Provide the (x, y) coordinate of the cell's center where the given text is located.  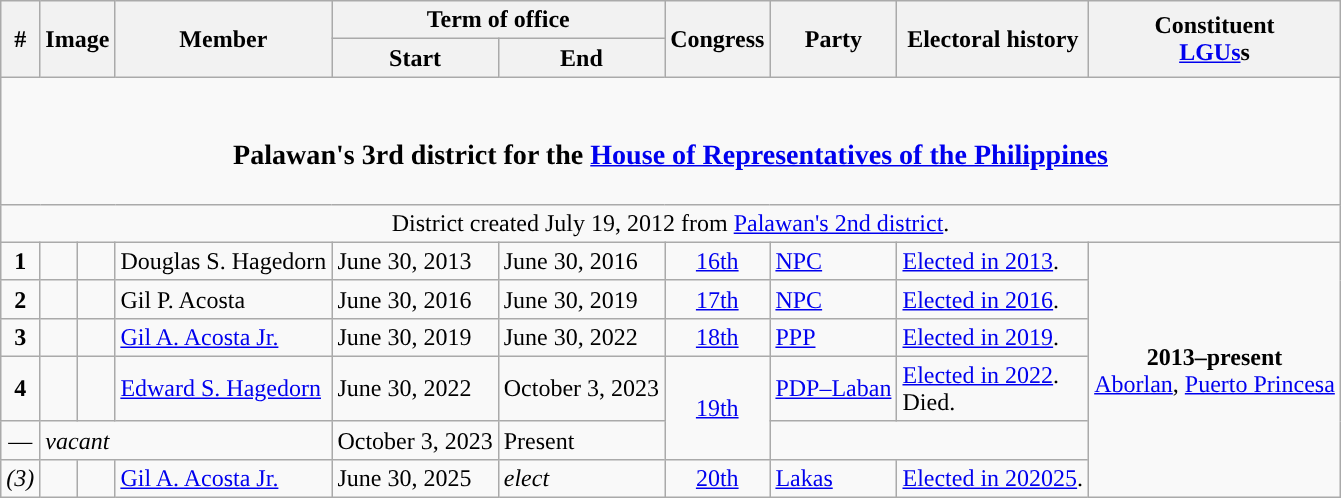
Edward S. Hagedorn (224, 388)
Elected in 2019. (993, 337)
June 30, 2013 (415, 261)
Palawan's 3rd district for the House of Representatives of the Philippines (671, 140)
Elected in 2022.Died. (993, 388)
2 (20, 299)
Present (581, 440)
17th (718, 299)
Congress (718, 39)
(3) (20, 478)
PDP–Laban (834, 388)
16th (718, 261)
elect (581, 478)
19th (718, 408)
Term of office (498, 20)
District created July 19, 2012 from Palawan's 2nd district. (671, 223)
Electoral history (993, 39)
4 (20, 388)
# (20, 39)
June 30, 2025 (415, 478)
Member (224, 39)
Start (415, 58)
Elected in 202025. (993, 478)
Party (834, 39)
End (581, 58)
Image (78, 39)
2013–presentAborlan, Puerto Princesa (1215, 370)
Lakas (834, 478)
vacant (186, 440)
Douglas S. Hagedorn (224, 261)
Elected in 2013. (993, 261)
20th (718, 478)
1 (20, 261)
18th (718, 337)
— (20, 440)
PPP (834, 337)
Gil P. Acosta (224, 299)
Elected in 2016. (993, 299)
3 (20, 337)
ConstituentLGUss (1215, 39)
